Return [x, y] of the center of cell containing provided text 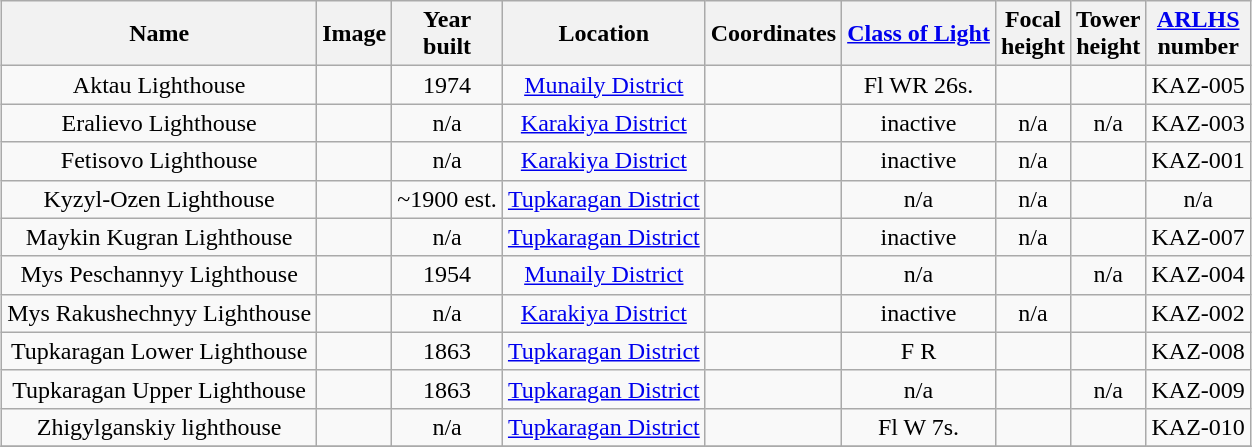
KAZ-002 [1198, 313]
Focalheight [1032, 34]
KAZ-010 [1198, 427]
KAZ-009 [1198, 389]
Kyzyl-Ozen Lighthouse [160, 199]
Yearbuilt [448, 34]
Location [604, 34]
Aktau Lighthouse [160, 85]
Mys Rakushechnyy Lighthouse [160, 313]
1974 [448, 85]
Name [160, 34]
Maykin Kugran Lighthouse [160, 237]
KAZ-008 [1198, 351]
Towerheight [1108, 34]
Fl W 7s. [919, 427]
Fetisovo Lighthouse [160, 161]
Zhigylganskiy lighthouse [160, 427]
Class of Light [919, 34]
KAZ-007 [1198, 237]
Coordinates [773, 34]
KAZ-004 [1198, 275]
KAZ-005 [1198, 85]
KAZ-001 [1198, 161]
Fl WR 26s. [919, 85]
F R [919, 351]
Mys Peschannyy Lighthouse [160, 275]
Eralievo Lighthouse [160, 123]
Tupkaragan Upper Lighthouse [160, 389]
1954 [448, 275]
ARLHSnumber [1198, 34]
Image [354, 34]
KAZ-003 [1198, 123]
~1900 est. [448, 199]
Tupkaragan Lower Lighthouse [160, 351]
